Identify which cell holds the provided text, then report its [X, Y] central coordinate. 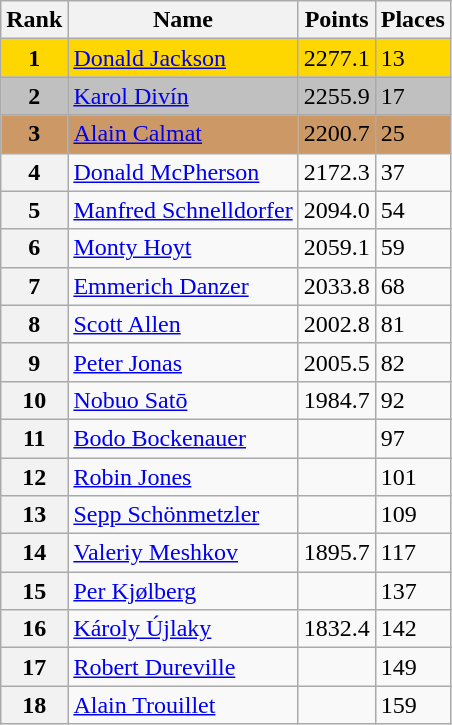
Alain Trouillet [183, 705]
Bodo Bockenauer [183, 438]
16 [34, 629]
1 [34, 58]
109 [412, 515]
1832.4 [336, 629]
2277.1 [336, 58]
Alain Calmat [183, 134]
5 [34, 210]
Donald Jackson [183, 58]
Emmerich Danzer [183, 286]
7 [34, 286]
Donald McPherson [183, 172]
159 [412, 705]
Sepp Schönmetzler [183, 515]
3 [34, 134]
8 [34, 324]
59 [412, 248]
2002.8 [336, 324]
11 [34, 438]
81 [412, 324]
Manfred Schnelldorfer [183, 210]
2172.3 [336, 172]
117 [412, 553]
1895.7 [336, 553]
Places [412, 20]
14 [34, 553]
2255.9 [336, 96]
18 [34, 705]
54 [412, 210]
92 [412, 400]
Valeriy Meshkov [183, 553]
Scott Allen [183, 324]
Peter Jonas [183, 362]
Robin Jones [183, 477]
Monty Hoyt [183, 248]
68 [412, 286]
Károly Újlaky [183, 629]
101 [412, 477]
2005.5 [336, 362]
137 [412, 591]
82 [412, 362]
2033.8 [336, 286]
2094.0 [336, 210]
Per Kjølberg [183, 591]
2200.7 [336, 134]
149 [412, 667]
Karol Divín [183, 96]
Points [336, 20]
2 [34, 96]
37 [412, 172]
Robert Dureville [183, 667]
9 [34, 362]
10 [34, 400]
Nobuo Satō [183, 400]
1984.7 [336, 400]
2059.1 [336, 248]
25 [412, 134]
Rank [34, 20]
Name [183, 20]
142 [412, 629]
97 [412, 438]
15 [34, 591]
6 [34, 248]
4 [34, 172]
12 [34, 477]
